Identify which cell holds the provided text, then report its [x, y] central coordinate. 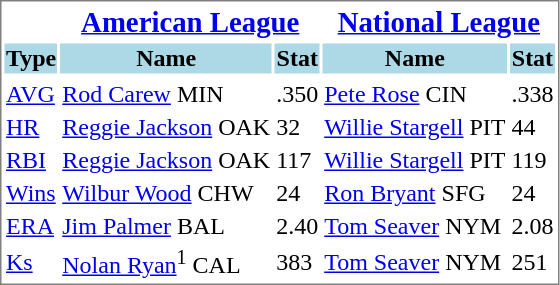
.350 [298, 95]
National League [439, 22]
Type [30, 59]
Ron Bryant SFG [415, 193]
.338 [532, 95]
117 [298, 161]
Jim Palmer BAL [166, 227]
2.08 [532, 227]
RBI [30, 161]
44 [532, 127]
AVG [30, 95]
American League [190, 22]
383 [298, 262]
Rod Carew MIN [166, 95]
119 [532, 161]
HR [30, 127]
Wins [30, 193]
Wilbur Wood CHW [166, 193]
2.40 [298, 227]
Nolan Ryan1 CAL [166, 262]
Ks [30, 262]
Pete Rose CIN [415, 95]
251 [532, 262]
ERA [30, 227]
32 [298, 127]
